Output the [x, y] coordinate of the center of the cell containing the given text.  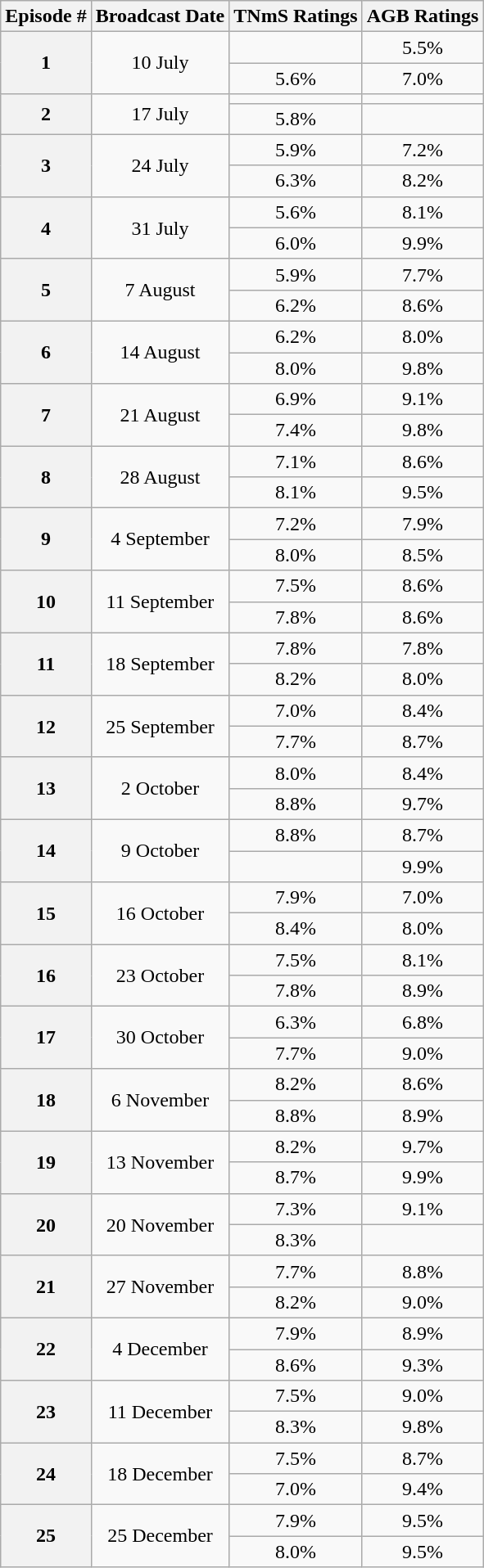
Broadcast Date [161, 16]
23 October [161, 975]
6 [46, 352]
16 October [161, 913]
11 September [161, 602]
21 [46, 1286]
24 July [161, 165]
9.3% [423, 1364]
18 December [161, 1474]
7 August [161, 290]
10 [46, 602]
7.4% [296, 430]
7 [46, 415]
9 October [161, 850]
17 [46, 1038]
1 [46, 63]
23 [46, 1412]
2 October [161, 788]
21 August [161, 415]
30 October [161, 1038]
22 [46, 1349]
7.1% [296, 462]
13 [46, 788]
3 [46, 165]
8.5% [423, 555]
31 July [161, 228]
11 [46, 664]
25 September [161, 726]
18 [46, 1100]
9.4% [423, 1489]
19 [46, 1162]
14 August [161, 352]
6.8% [423, 1022]
20 November [161, 1224]
18 September [161, 664]
TNmS Ratings [296, 16]
5 [46, 290]
11 December [161, 1412]
5.8% [296, 119]
25 December [161, 1536]
13 November [161, 1162]
4 [46, 228]
17 July [161, 115]
5.5% [423, 47]
16 [46, 975]
25 [46, 1536]
Episode # [46, 16]
7.3% [296, 1209]
2 [46, 115]
4 September [161, 539]
8 [46, 477]
15 [46, 913]
6.0% [296, 243]
AGB Ratings [423, 16]
14 [46, 850]
9 [46, 539]
10 July [161, 63]
12 [46, 726]
6.9% [296, 399]
27 November [161, 1286]
24 [46, 1474]
6 November [161, 1100]
28 August [161, 477]
20 [46, 1224]
4 December [161, 1349]
